Output the (X, Y) coordinate of the center of the cell containing the given text.  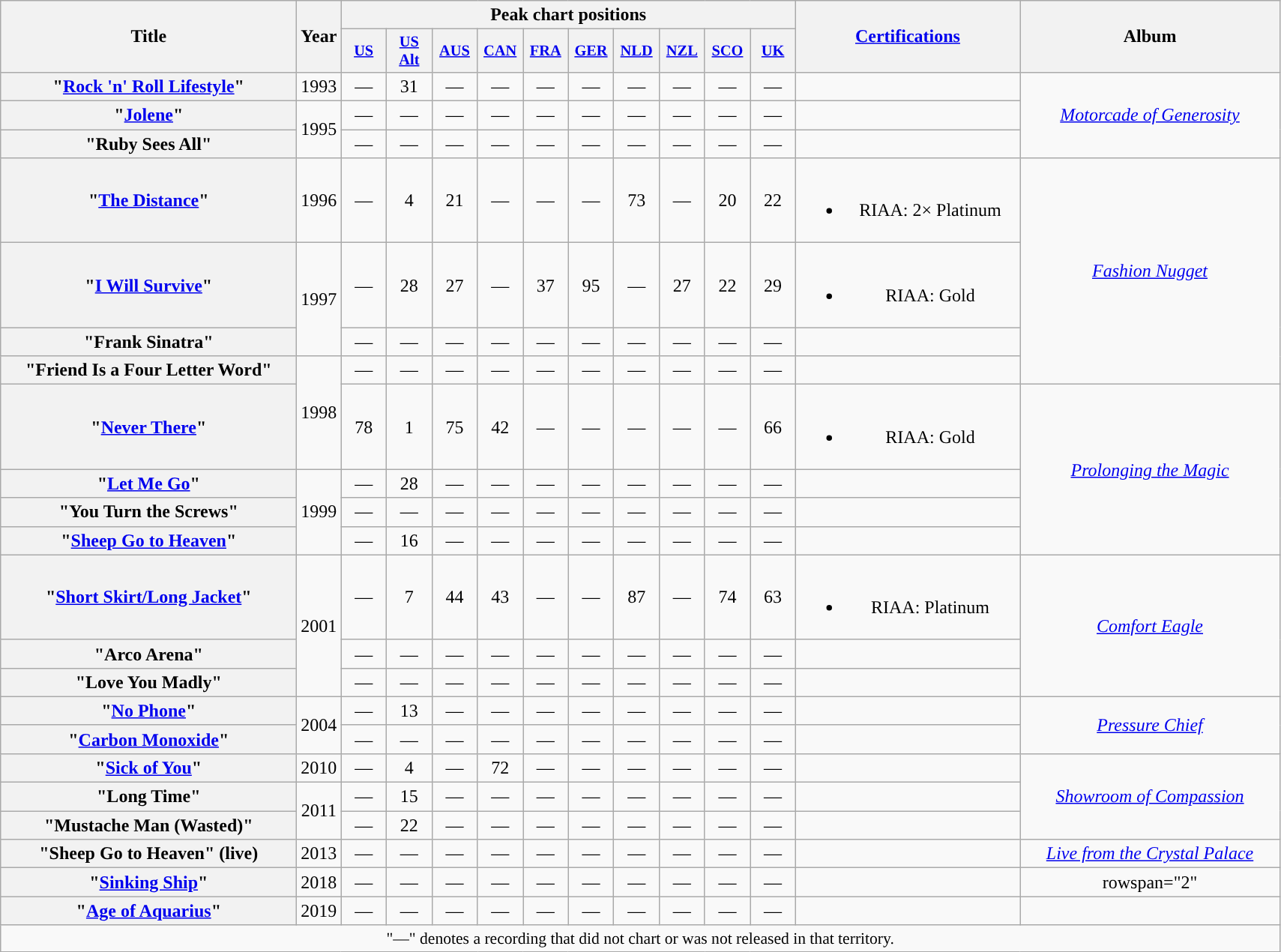
AUS (454, 51)
"Age of Aquarius" (148, 911)
Motorcade of Generosity (1150, 115)
Certifications (907, 37)
"Rock 'n' Roll Lifestyle" (148, 86)
Title (148, 37)
USAlt (409, 51)
2018 (319, 882)
42 (501, 427)
"You Turn the Screws" (148, 512)
Fashion Nugget (1150, 271)
16 (409, 540)
US (364, 51)
Prolonging the Magic (1150, 469)
"Sick of You" (148, 768)
"Sheep Go to Heaven" (148, 540)
"Love You Madly" (148, 682)
rowspan="2" (1150, 882)
1999 (319, 512)
Showroom of Compassion (1150, 796)
GER (591, 51)
87 (637, 597)
"Let Me Go" (148, 483)
2019 (319, 911)
"Sinking Ship" (148, 882)
15 (409, 797)
2001 (319, 625)
"Jolene" (148, 115)
73 (637, 201)
29 (774, 285)
"Never There" (148, 427)
"—" denotes a recording that did not chart or was not released in that territory. (640, 939)
1995 (319, 130)
"Sheep Go to Heaven" (live) (148, 854)
NLD (637, 51)
95 (591, 285)
31 (409, 86)
75 (454, 427)
CAN (501, 51)
1997 (319, 300)
"Carbon Monoxide" (148, 739)
21 (454, 201)
Year (319, 37)
2004 (319, 725)
"Frank Sinatra" (148, 342)
2013 (319, 854)
"Friend Is a Four Letter Word" (148, 370)
"I Will Survive" (148, 285)
78 (364, 427)
7 (409, 597)
FRA (546, 51)
1993 (319, 86)
13 (409, 711)
1 (409, 427)
UK (774, 51)
Pressure Chief (1150, 725)
43 (501, 597)
Album (1150, 37)
66 (774, 427)
44 (454, 597)
"Mustache Man (Wasted)" (148, 825)
"Long Time" (148, 797)
Live from the Crystal Palace (1150, 854)
Peak chart positions (568, 15)
37 (546, 285)
"The Distance" (148, 201)
72 (501, 768)
2011 (319, 811)
SCO (727, 51)
1998 (319, 412)
Comfort Eagle (1150, 625)
2010 (319, 768)
74 (727, 597)
"Arco Arena" (148, 654)
1996 (319, 201)
"Ruby Sees All" (148, 144)
63 (774, 597)
RIAA: Platinum (907, 597)
"Short Skirt/Long Jacket" (148, 597)
RIAA: 2× Platinum (907, 201)
NZL (682, 51)
"No Phone" (148, 711)
20 (727, 201)
